For the text-containing cell, return its midpoint in [X, Y] coordinate format. 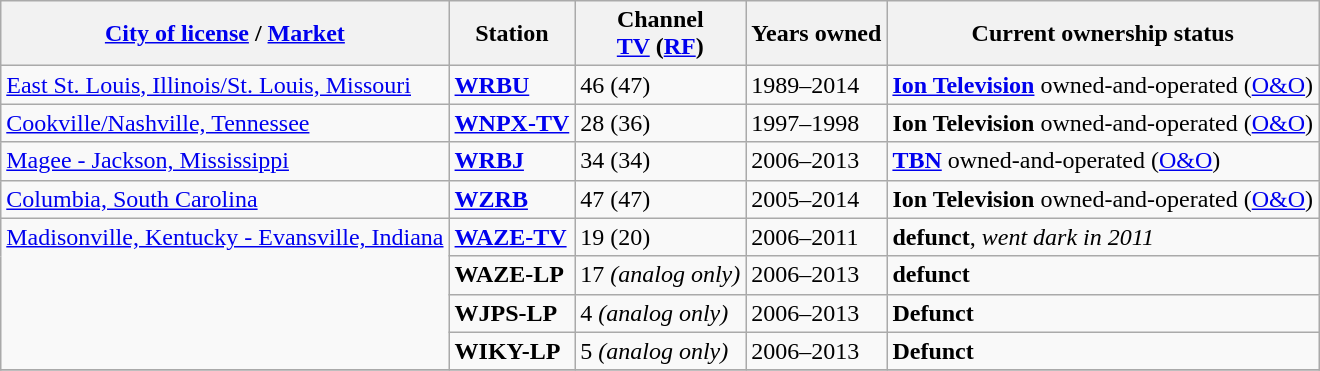
2006–2011 [816, 237]
19 (20) [660, 237]
1997–1998 [816, 123]
WZRB [512, 199]
Madisonville, Kentucky - Evansville, Indiana [225, 294]
Station [512, 34]
TBN owned-and-operated (O&O) [1103, 161]
City of license / Market [225, 34]
WRBJ [512, 161]
5 (analog only) [660, 351]
Magee - Jackson, Mississippi [225, 161]
46 (47) [660, 85]
1989–2014 [816, 85]
WAZE-LP [512, 275]
WJPS-LP [512, 313]
WIKY-LP [512, 351]
47 (47) [660, 199]
Columbia, South Carolina [225, 199]
WRBU [512, 85]
34 (34) [660, 161]
WAZE-TV [512, 237]
2005–2014 [816, 199]
defunct, went dark in 2011 [1103, 237]
ChannelTV (RF) [660, 34]
WNPX-TV [512, 123]
Current ownership status [1103, 34]
East St. Louis, Illinois/St. Louis, Missouri [225, 85]
17 (analog only) [660, 275]
Cookville/Nashville, Tennessee [225, 123]
Years owned [816, 34]
defunct [1103, 275]
4 (analog only) [660, 313]
28 (36) [660, 123]
